Find where the given text appears and provide that cell's center as (x, y) coordinate. 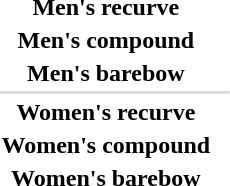
Men's compound (106, 40)
Men's barebow (106, 73)
Women's recurve (106, 112)
Women's compound (106, 145)
